Pinpoint the cell where the given text exists, returning its (x, y) midpoint coordinate. 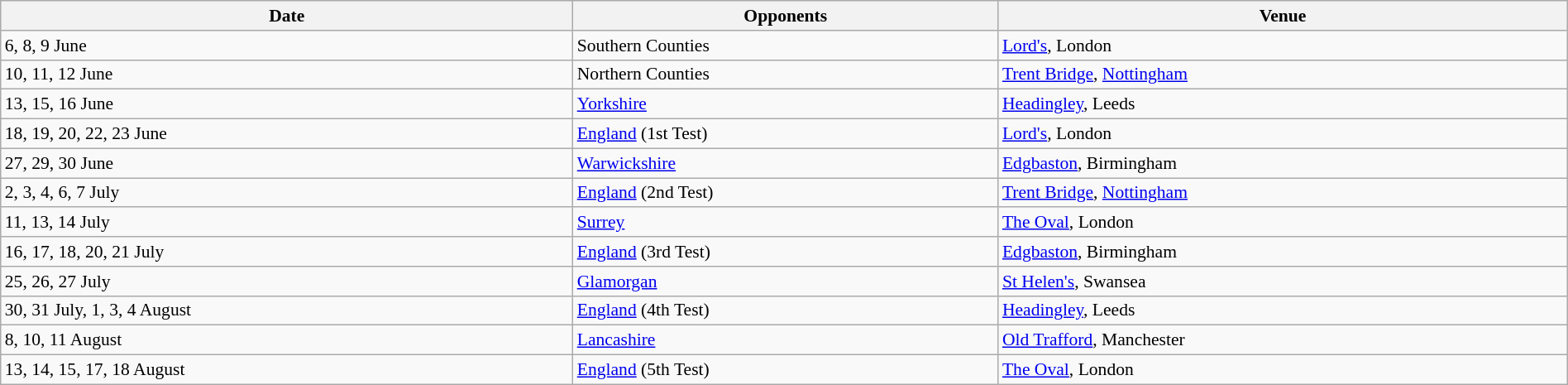
6, 8, 9 June (287, 46)
13, 14, 15, 17, 18 August (287, 370)
2, 3, 4, 6, 7 July (287, 193)
11, 13, 14 July (287, 223)
Date (287, 16)
Lancashire (786, 340)
England (1st Test) (786, 134)
England (4th Test) (786, 310)
Glamorgan (786, 282)
Warwickshire (786, 163)
8, 10, 11 August (287, 340)
27, 29, 30 June (287, 163)
Northern Counties (786, 75)
England (3rd Test) (786, 252)
25, 26, 27 July (287, 282)
Surrey (786, 223)
13, 15, 16 June (287, 104)
10, 11, 12 June (287, 75)
England (5th Test) (786, 370)
18, 19, 20, 22, 23 June (287, 134)
30, 31 July, 1, 3, 4 August (287, 310)
England (2nd Test) (786, 193)
Venue (1283, 16)
St Helen's, Swansea (1283, 282)
Old Trafford, Manchester (1283, 340)
Southern Counties (786, 46)
Opponents (786, 16)
16, 17, 18, 20, 21 July (287, 252)
Yorkshire (786, 104)
